Output the [x, y] coordinate of the center of the cell containing the given text.  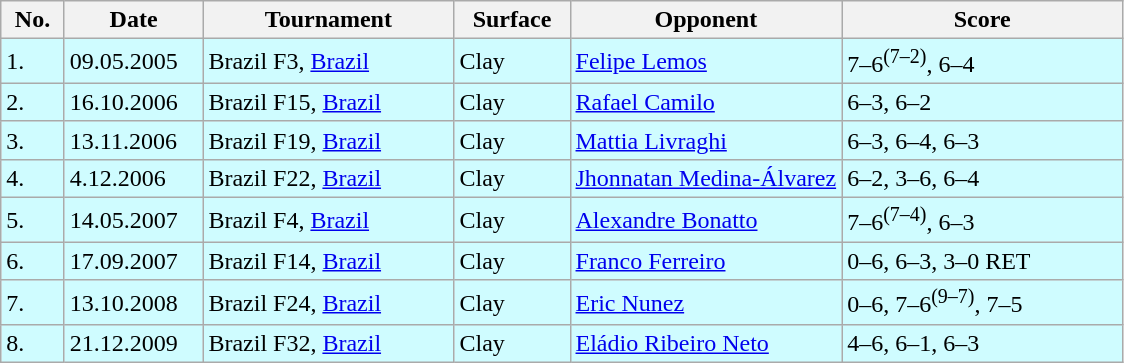
1. [33, 62]
Opponent [706, 20]
Franco Ferreiro [706, 261]
Score [982, 20]
0–6, 6–3, 3–0 RET [982, 261]
Brazil F19, Brazil [328, 140]
Brazil F22, Brazil [328, 178]
Brazil F4, Brazil [328, 220]
Eric Nunez [706, 302]
21.12.2009 [134, 344]
14.05.2007 [134, 220]
6. [33, 261]
4.12.2006 [134, 178]
Jhonnatan Medina-Álvarez [706, 178]
Brazil F3, Brazil [328, 62]
Tournament [328, 20]
Alexandre Bonatto [706, 220]
Date [134, 20]
4–6, 6–1, 6–3 [982, 344]
3. [33, 140]
Brazil F32, Brazil [328, 344]
7–6(7–2), 6–4 [982, 62]
6–3, 6–4, 6–3 [982, 140]
6–3, 6–2 [982, 102]
16.10.2006 [134, 102]
5. [33, 220]
6–2, 3–6, 6–4 [982, 178]
17.09.2007 [134, 261]
Brazil F24, Brazil [328, 302]
Brazil F14, Brazil [328, 261]
Eládio Ribeiro Neto [706, 344]
8. [33, 344]
Brazil F15, Brazil [328, 102]
7. [33, 302]
Felipe Lemos [706, 62]
09.05.2005 [134, 62]
No. [33, 20]
4. [33, 178]
Rafael Camilo [706, 102]
0–6, 7–6(9–7), 7–5 [982, 302]
Surface [512, 20]
13.10.2008 [134, 302]
7–6(7–4), 6–3 [982, 220]
2. [33, 102]
Mattia Livraghi [706, 140]
13.11.2006 [134, 140]
